Capture the cell that displays the provided text and extract its [X, Y] central coordinate. 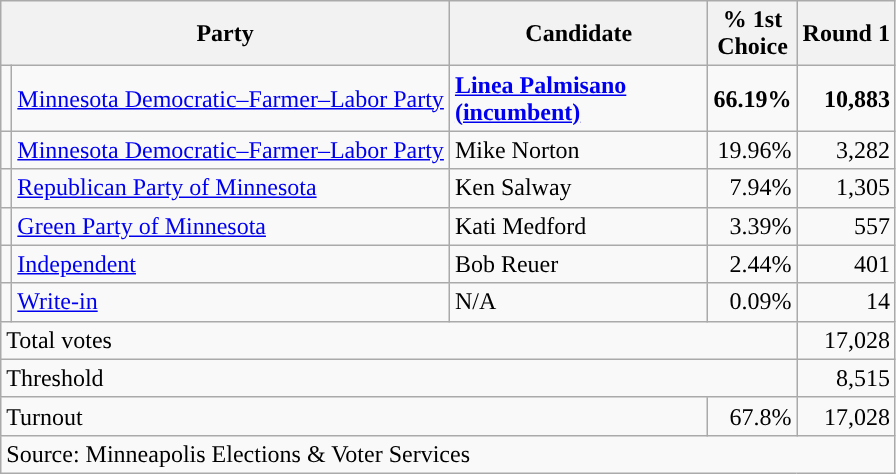
557 [846, 226]
Threshold [399, 378]
Bob Reuer [578, 264]
Independent [231, 264]
2.44% [752, 264]
Republican Party of Minnesota [231, 188]
67.8% [752, 416]
1,305 [846, 188]
Write-in [231, 302]
7.94% [752, 188]
Round 1 [846, 34]
Linea Palmisano (incumbent) [578, 98]
Kati Medford [578, 226]
Candidate [578, 34]
Mike Norton [578, 150]
% 1stChoice [752, 34]
Turnout [354, 416]
19.96% [752, 150]
Party [226, 34]
Total votes [399, 340]
N/A [578, 302]
14 [846, 302]
Source: Minneapolis Elections & Voter Services [448, 454]
66.19% [752, 98]
3.39% [752, 226]
8,515 [846, 378]
Ken Salway [578, 188]
401 [846, 264]
Green Party of Minnesota [231, 226]
0.09% [752, 302]
3,282 [846, 150]
10,883 [846, 98]
